Return the (x, y) coordinate for the center point of the cell that contains the specified text.  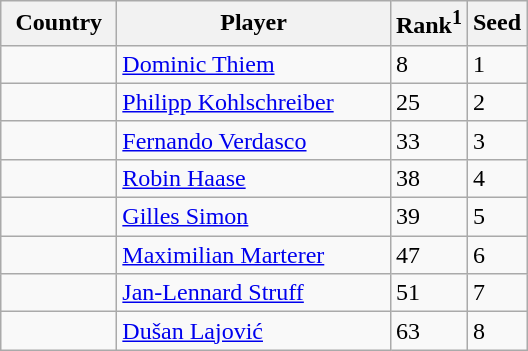
Gilles Simon (254, 217)
1 (496, 64)
Fernando Verdasco (254, 140)
Seed (496, 24)
Philipp Kohlschreiber (254, 102)
63 (428, 331)
6 (496, 255)
51 (428, 293)
Player (254, 24)
5 (496, 217)
Maximilian Marterer (254, 255)
Jan-Lennard Struff (254, 293)
Rank1 (428, 24)
2 (496, 102)
Dušan Lajović (254, 331)
Dominic Thiem (254, 64)
Robin Haase (254, 178)
47 (428, 255)
Country (59, 24)
3 (496, 140)
33 (428, 140)
7 (496, 293)
25 (428, 102)
4 (496, 178)
38 (428, 178)
39 (428, 217)
